Pinpoint the cell where the given text exists, returning its (x, y) midpoint coordinate. 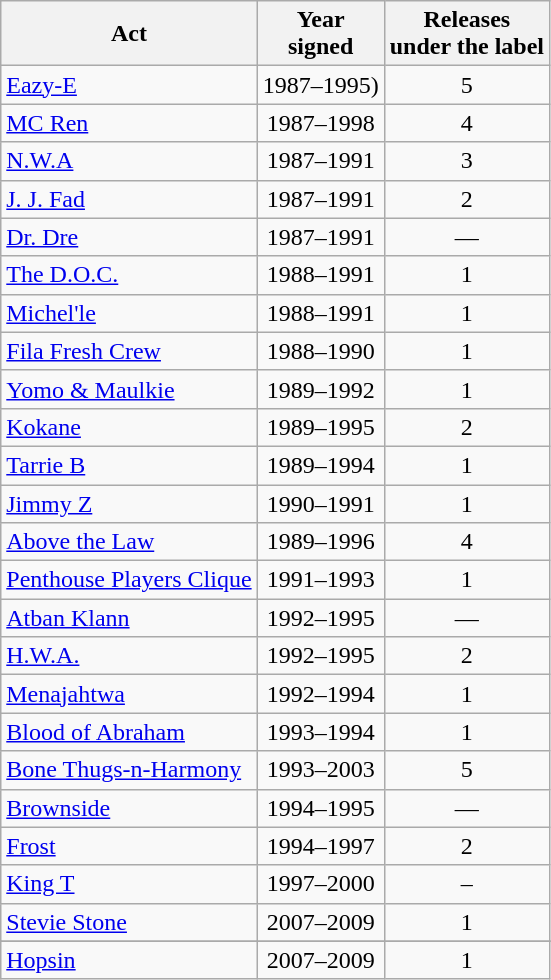
Bone Thugs-n-Harmony (129, 770)
Fila Fresh Crew (129, 351)
Dr. Dre (129, 237)
MC Ren (129, 123)
3 (466, 161)
1990–1991 (320, 503)
1988–1990 (320, 351)
1987–1998 (320, 123)
King T (129, 884)
Yomo & Maulkie (129, 389)
The D.O.C. (129, 275)
Stevie Stone (129, 922)
1989–1995 (320, 427)
1997–2000 (320, 884)
1989–1994 (320, 465)
Eazy-E (129, 85)
1987–1995) (320, 85)
1993–2003 (320, 770)
Act (129, 34)
Releases under the label (466, 34)
Brownside (129, 808)
Frost (129, 846)
Atban Klann (129, 618)
Tarrie B (129, 465)
1991–1993 (320, 580)
1993–1994 (320, 732)
Kokane (129, 427)
H.W.A. (129, 656)
Hopsin (129, 960)
Jimmy Z (129, 503)
Penthouse Players Clique (129, 580)
Menajahtwa (129, 694)
– (466, 884)
1989–1996 (320, 542)
Above the Law (129, 542)
Michel'le (129, 313)
1989–1992 (320, 389)
1992–1994 (320, 694)
Blood of Abraham (129, 732)
N.W.A (129, 161)
1994–1997 (320, 846)
1994–1995 (320, 808)
Year signed (320, 34)
J. J. Fad (129, 199)
